Identify which cell holds the provided text, then report its [X, Y] central coordinate. 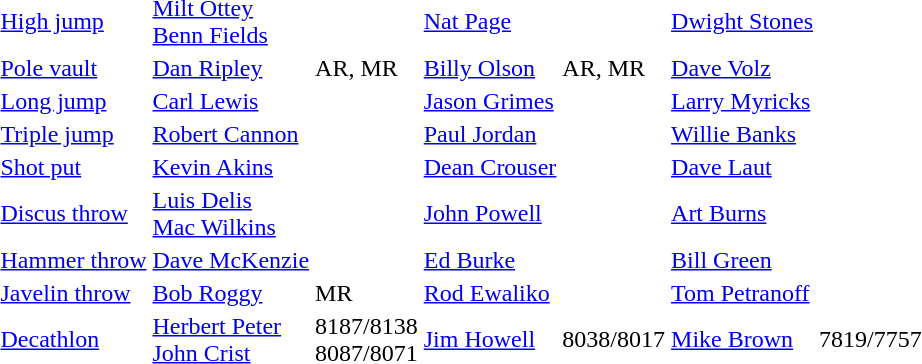
Dave McKenzie [231, 260]
Robert Cannon [231, 134]
Ed Burke [490, 260]
Bill Green [742, 260]
Tom Petranoff [742, 293]
Dean Crouser [490, 167]
Kevin Akins [231, 167]
Larry Myricks [742, 101]
Paul Jordan [490, 134]
Art Burns [742, 214]
Luis Delis Mac Wilkins [231, 214]
MR [367, 293]
Rod Ewaliko [490, 293]
Dave Volz [742, 68]
John Powell [490, 214]
Dave Laut [742, 167]
Jason Grimes [490, 101]
Carl Lewis [231, 101]
Willie Banks [742, 134]
Bob Roggy [231, 293]
Dan Ripley [231, 68]
Billy Olson [490, 68]
